For the text-containing cell, return its midpoint in (x, y) coordinate format. 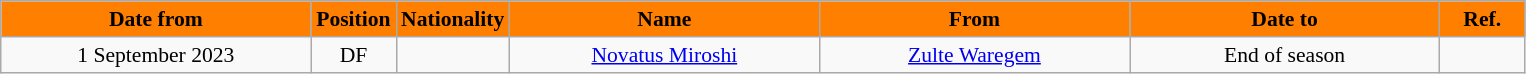
DF (354, 55)
End of season (1285, 55)
Date from (156, 19)
Zulte Waregem (974, 55)
Ref. (1482, 19)
Position (354, 19)
Date to (1285, 19)
From (974, 19)
Novatus Miroshi (664, 55)
Nationality (452, 19)
1 September 2023 (156, 55)
Name (664, 19)
